Identify which cell holds the provided text, then report its (X, Y) central coordinate. 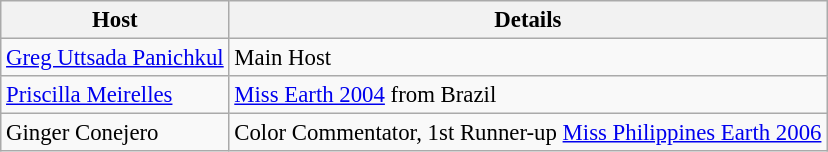
Main Host (528, 58)
Color Commentator, 1st Runner-up Miss Philippines Earth 2006 (528, 133)
Greg Uttsada Panichkul (115, 58)
Priscilla Meirelles (115, 95)
Host (115, 20)
Ginger Conejero (115, 133)
Miss Earth 2004 from Brazil (528, 95)
Details (528, 20)
